Search for the cell housing the specified text and yield its [x, y] center coordinate. 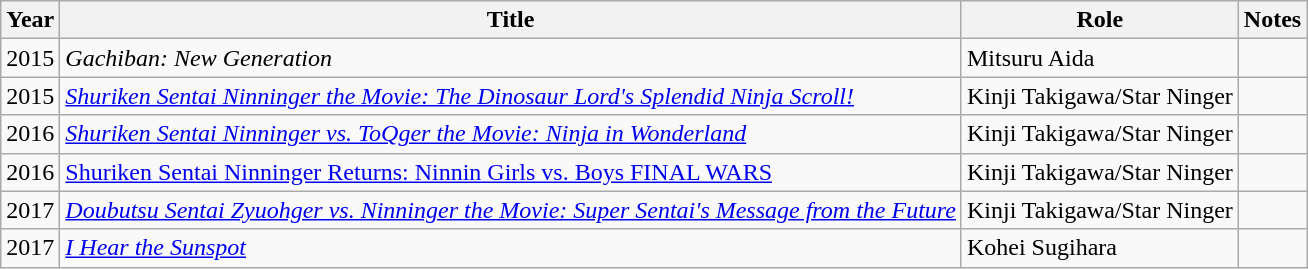
Notes [1272, 20]
Kohei Sugihara [1100, 248]
Year [30, 20]
Shuriken Sentai Ninninger Returns: Ninnin Girls vs. Boys FINAL WARS [511, 172]
Mitsuru Aida [1100, 58]
Title [511, 20]
I Hear the Sunspot [511, 248]
Shuriken Sentai Ninninger the Movie: The Dinosaur Lord's Splendid Ninja Scroll! [511, 96]
Role [1100, 20]
Shuriken Sentai Ninninger vs. ToQger the Movie: Ninja in Wonderland [511, 134]
Doubutsu Sentai Zyuohger vs. Ninninger the Movie: Super Sentai's Message from the Future [511, 210]
Gachiban: New Generation [511, 58]
